Output the (x, y) coordinate of the center of the cell containing the given text.  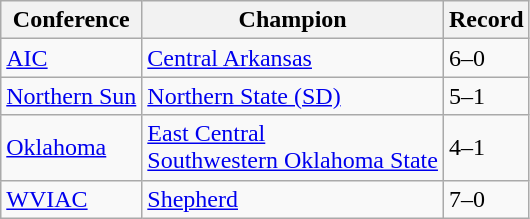
Oklahoma (72, 148)
Shepherd (293, 199)
7–0 (486, 199)
Northern Sun (72, 96)
Champion (293, 20)
Central Arkansas (293, 58)
4–1 (486, 148)
AIC (72, 58)
Conference (72, 20)
5–1 (486, 96)
Northern State (SD) (293, 96)
East CentralSouthwestern Oklahoma State (293, 148)
Record (486, 20)
WVIAC (72, 199)
6–0 (486, 58)
